Extract the (x, y) coordinate from the center of the cell holding the provided text.  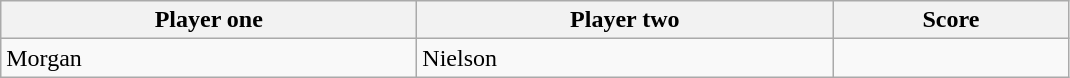
Morgan (209, 58)
Player two (625, 20)
Nielson (625, 58)
Player one (209, 20)
Score (951, 20)
